Return [X, Y] of the center of cell containing provided text 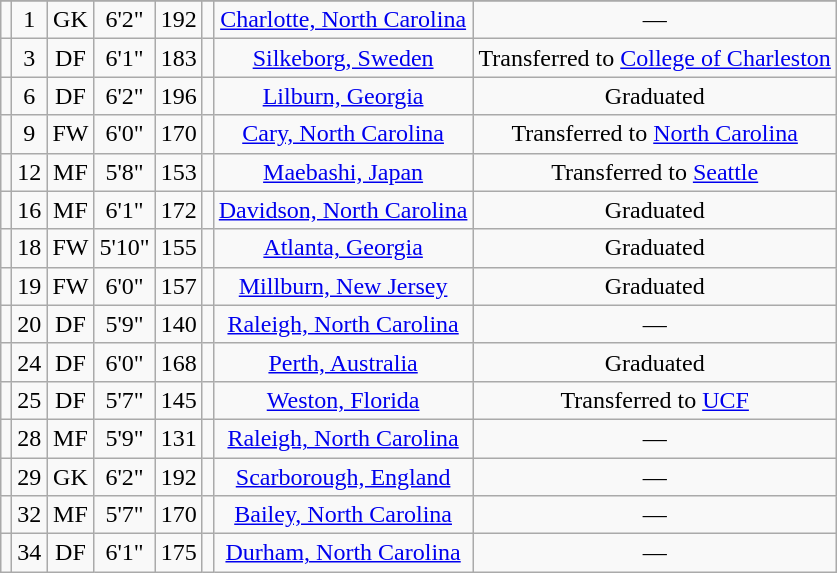
Durham, North Carolina [343, 553]
Lilburn, Georgia [343, 96]
5'10" [124, 248]
Transferred to Seattle [654, 172]
175 [178, 553]
183 [178, 58]
5'8" [124, 172]
24 [30, 362]
20 [30, 324]
Maebashi, Japan [343, 172]
Scarborough, England [343, 477]
Transferred to North Carolina [654, 134]
Bailey, North Carolina [343, 515]
155 [178, 248]
Transferred to College of Charleston [654, 58]
Perth, Australia [343, 362]
Atlanta, Georgia [343, 248]
12 [30, 172]
3 [30, 58]
19 [30, 286]
140 [178, 324]
196 [178, 96]
29 [30, 477]
153 [178, 172]
168 [178, 362]
Davidson, North Carolina [343, 210]
1 [30, 20]
131 [178, 438]
Millburn, New Jersey [343, 286]
25 [30, 400]
34 [30, 553]
Cary, North Carolina [343, 134]
28 [30, 438]
145 [178, 400]
18 [30, 248]
16 [30, 210]
32 [30, 515]
Transferred to UCF [654, 400]
Weston, Florida [343, 400]
9 [30, 134]
157 [178, 286]
Silkeborg, Sweden [343, 58]
6 [30, 96]
Charlotte, North Carolina [343, 20]
172 [178, 210]
